Return (X, Y) of the center of cell containing provided text 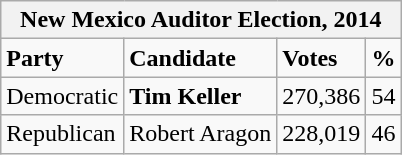
Tim Keller (200, 96)
Party (62, 58)
228,019 (322, 134)
Votes (322, 58)
Republican (62, 134)
New Mexico Auditor Election, 2014 (201, 20)
270,386 (322, 96)
46 (384, 134)
Robert Aragon (200, 134)
% (384, 58)
54 (384, 96)
Democratic (62, 96)
Candidate (200, 58)
